Extract the [x, y] coordinate from the center of the cell holding the provided text.  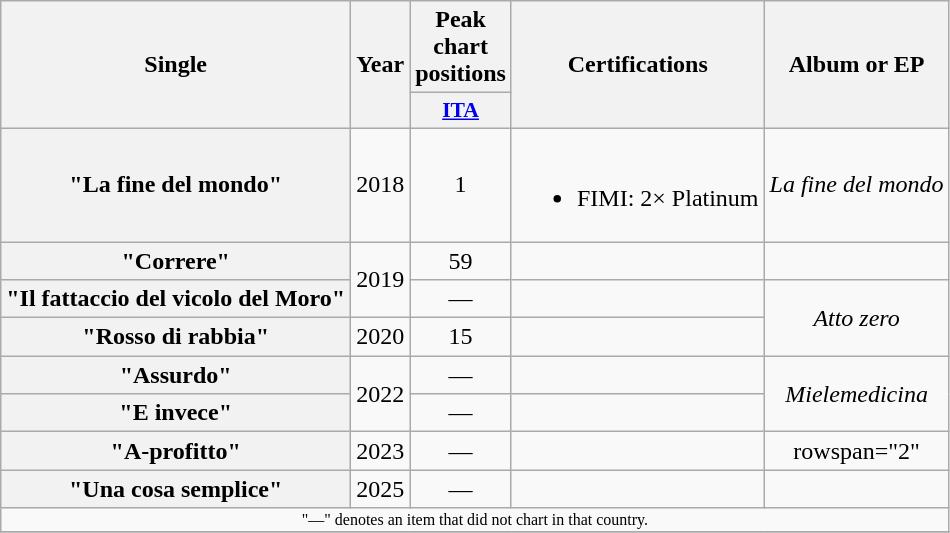
2019 [380, 280]
1 [461, 184]
rowspan="2" [856, 451]
15 [461, 337]
Album or EP [856, 65]
Atto zero [856, 318]
Year [380, 65]
2018 [380, 184]
2022 [380, 394]
2023 [380, 451]
"Il fattaccio del vicolo del Moro" [176, 299]
Certifications [638, 65]
2020 [380, 337]
Mielemedicina [856, 394]
"Rosso di rabbia" [176, 337]
"Assurdo" [176, 375]
"A-profitto" [176, 451]
La fine del mondo [856, 184]
"Correre" [176, 261]
2025 [380, 489]
"E invece" [176, 413]
FIMI: 2× Platinum [638, 184]
Single [176, 65]
"Una cosa semplice" [176, 489]
59 [461, 261]
"—" denotes an item that did not chart in that country. [475, 520]
Peak chart positions [461, 47]
"La fine del mondo" [176, 184]
ITA [461, 111]
